Provide the (X, Y) coordinate of the cell's center where the given text is located.  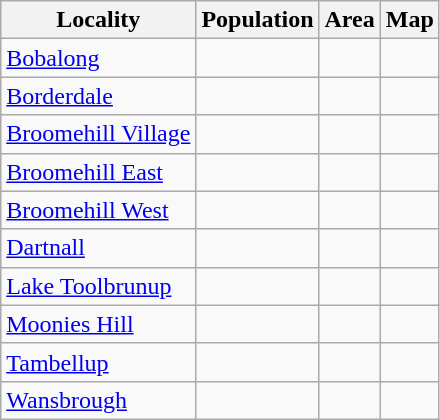
Wansbrough (98, 400)
Tambellup (98, 362)
Population (258, 20)
Broomehill East (98, 172)
Map (410, 20)
Area (350, 20)
Broomehill Village (98, 134)
Moonies Hill (98, 324)
Lake Toolbrunup (98, 286)
Bobalong (98, 58)
Broomehill West (98, 210)
Dartnall (98, 248)
Locality (98, 20)
Borderdale (98, 96)
